Return the (X, Y) coordinate for the center point of the cell that contains the specified text.  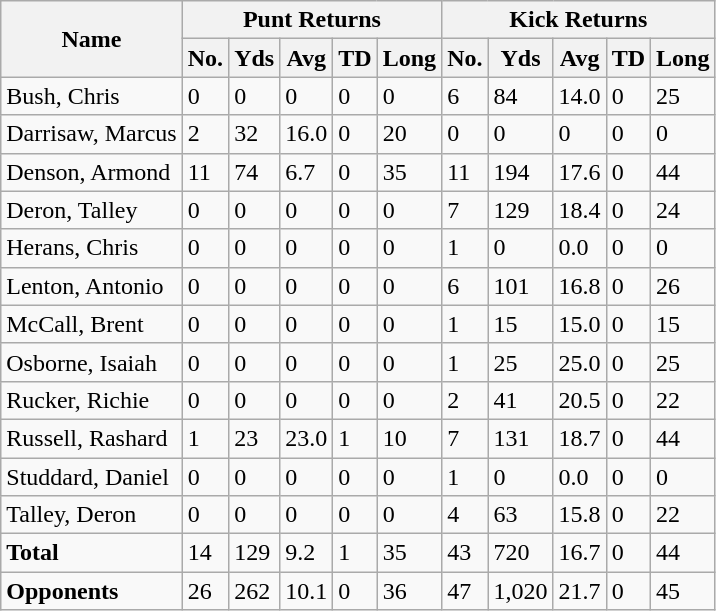
720 (520, 553)
20 (409, 134)
194 (520, 172)
131 (520, 438)
20.5 (580, 400)
10.1 (306, 591)
84 (520, 96)
Punt Returns (312, 20)
Darrisaw, Marcus (92, 134)
17.6 (580, 172)
Kick Returns (578, 20)
Name (92, 39)
16.0 (306, 134)
Deron, Talley (92, 210)
63 (520, 515)
262 (254, 591)
15.8 (580, 515)
21.7 (580, 591)
43 (465, 553)
32 (254, 134)
Russell, Rashard (92, 438)
Herans, Chris (92, 248)
Bush, Chris (92, 96)
24 (683, 210)
Opponents (92, 591)
23 (254, 438)
14 (205, 553)
18.4 (580, 210)
4 (465, 515)
Talley, Deron (92, 515)
15.0 (580, 324)
Denson, Armond (92, 172)
10 (409, 438)
41 (520, 400)
Total (92, 553)
Osborne, Isaiah (92, 362)
18.7 (580, 438)
101 (520, 286)
1,020 (520, 591)
Rucker, Richie (92, 400)
6.7 (306, 172)
25.0 (580, 362)
Studdard, Daniel (92, 477)
47 (465, 591)
74 (254, 172)
36 (409, 591)
14.0 (580, 96)
9.2 (306, 553)
23.0 (306, 438)
16.7 (580, 553)
Lenton, Antonio (92, 286)
McCall, Brent (92, 324)
16.8 (580, 286)
45 (683, 591)
